Output the [X, Y] coordinate of the center of the cell containing the given text.  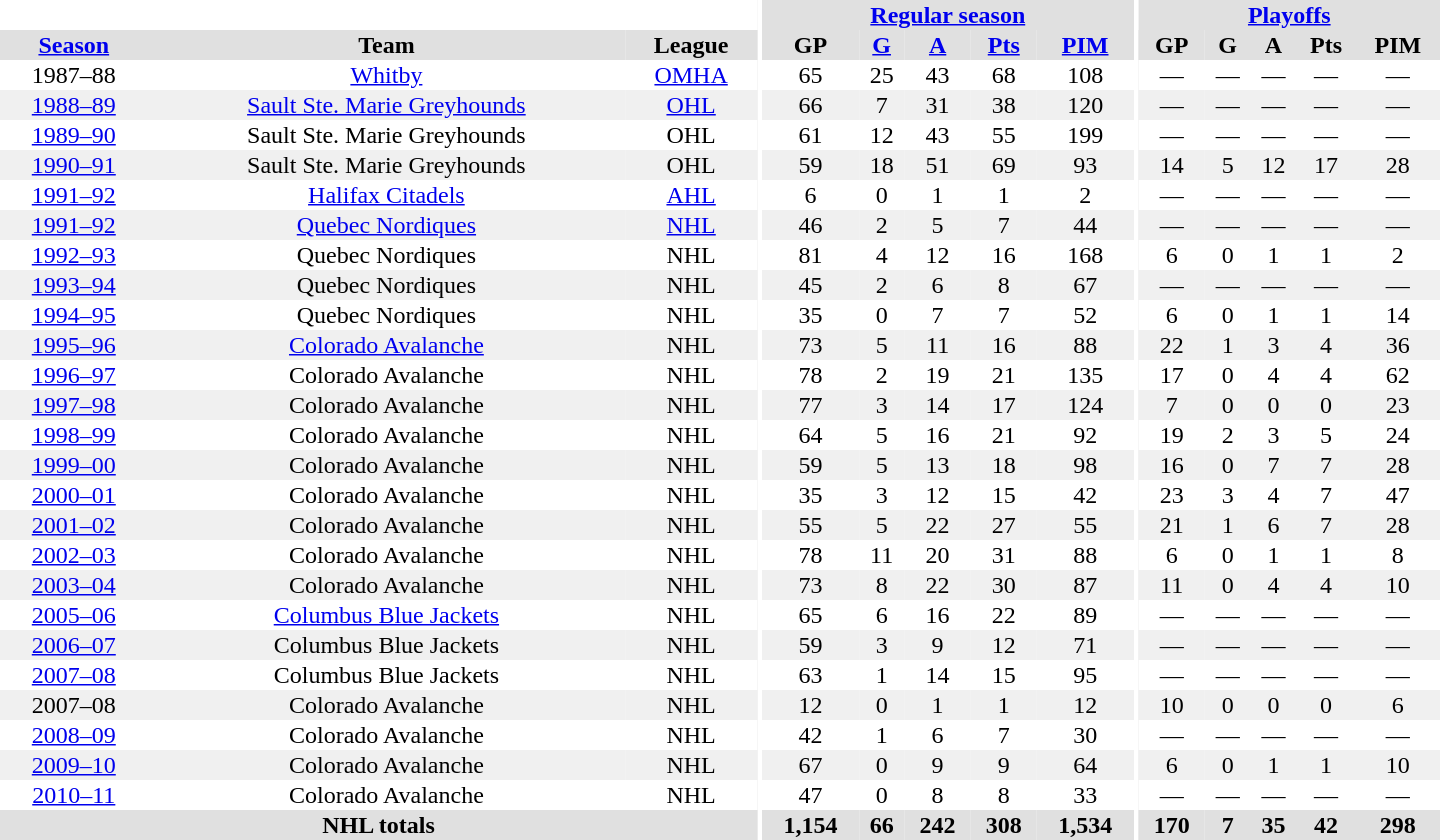
52 [1086, 315]
135 [1086, 375]
298 [1398, 825]
93 [1086, 165]
24 [1398, 435]
2008–09 [74, 735]
2001–02 [74, 525]
1992–93 [74, 255]
2010–11 [74, 795]
120 [1086, 105]
Whitby [387, 75]
27 [1004, 525]
51 [938, 165]
199 [1086, 135]
13 [938, 465]
45 [810, 285]
1989–90 [74, 135]
44 [1086, 225]
68 [1004, 75]
AHL [691, 195]
63 [810, 675]
87 [1086, 585]
71 [1086, 645]
61 [810, 135]
Regular season [948, 15]
20 [938, 555]
1987–88 [74, 75]
108 [1086, 75]
1999–00 [74, 465]
2009–10 [74, 765]
1994–95 [74, 315]
Season [74, 45]
1,534 [1086, 825]
308 [1004, 825]
1988–89 [74, 105]
62 [1398, 375]
69 [1004, 165]
Halifax Citadels [387, 195]
2000–01 [74, 495]
46 [810, 225]
81 [810, 255]
1990–91 [74, 165]
Playoffs [1290, 15]
1993–94 [74, 285]
98 [1086, 465]
1,154 [810, 825]
77 [810, 405]
1998–99 [74, 435]
95 [1086, 675]
242 [938, 825]
92 [1086, 435]
1997–98 [74, 405]
36 [1398, 345]
1996–97 [74, 375]
Team [387, 45]
League [691, 45]
25 [882, 75]
1995–96 [74, 345]
2002–03 [74, 555]
OMHA [691, 75]
170 [1172, 825]
2005–06 [74, 615]
33 [1086, 795]
124 [1086, 405]
NHL totals [378, 825]
2003–04 [74, 585]
2006–07 [74, 645]
168 [1086, 255]
38 [1004, 105]
89 [1086, 615]
